Return [x, y] of the center of cell containing provided text 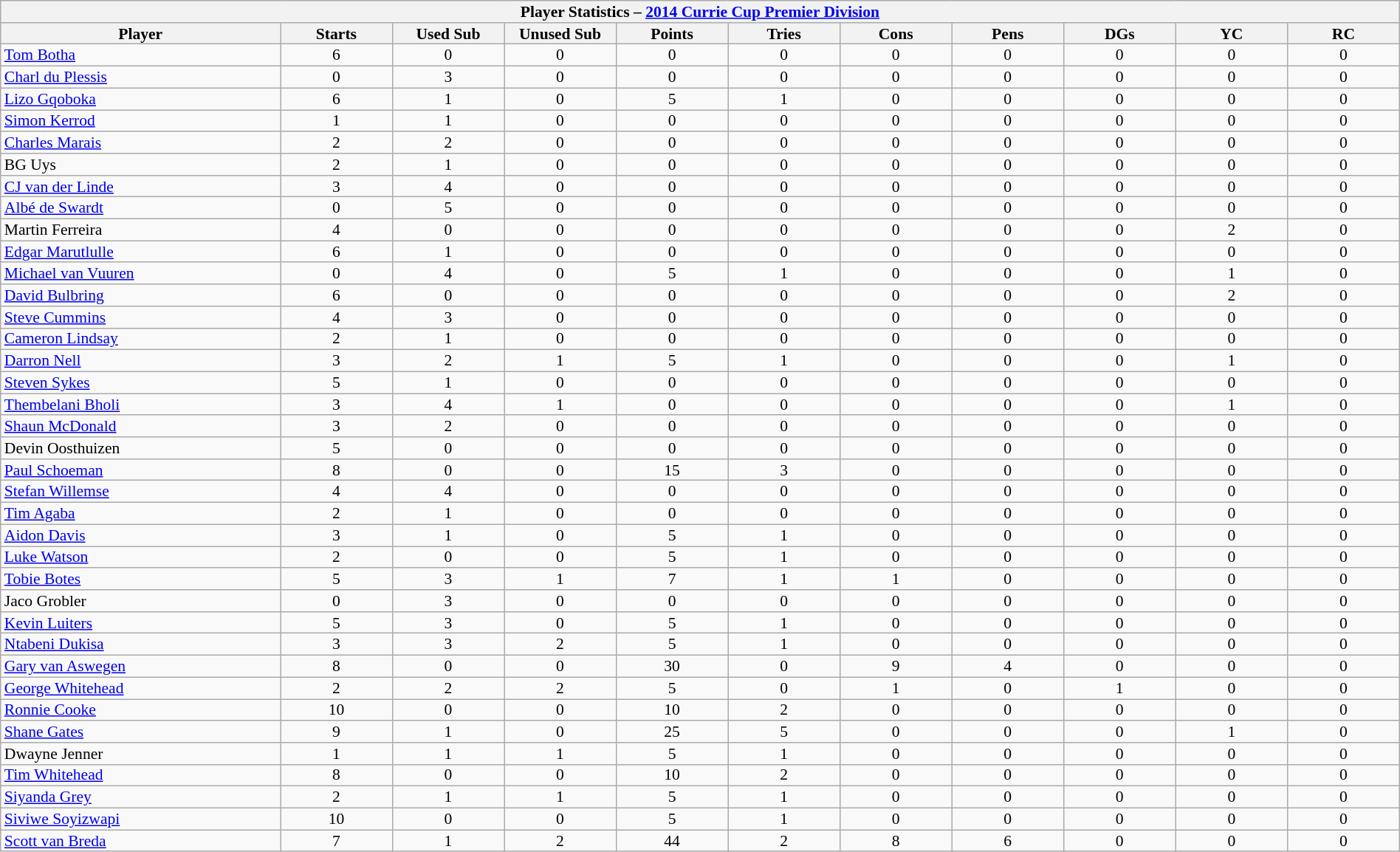
Tries [784, 34]
Paul Schoeman [140, 470]
Gary van Aswegen [140, 667]
DGs [1119, 34]
Pens [1008, 34]
Martin Ferreira [140, 230]
George Whitehead [140, 688]
Thembelani Bholi [140, 405]
Ntabeni Dukisa [140, 645]
Lizo Gqoboka [140, 99]
Tom Botha [140, 55]
Used Sub [448, 34]
25 [672, 732]
Charles Marais [140, 142]
15 [672, 470]
Tobie Botes [140, 580]
Player [140, 34]
Devin Oosthuizen [140, 448]
Simon Kerrod [140, 121]
CJ van der Linde [140, 187]
Cons [896, 34]
Points [672, 34]
Starts [337, 34]
Ronnie Cooke [140, 710]
Darron Nell [140, 361]
Tim Whitehead [140, 776]
44 [672, 841]
Steve Cummins [140, 317]
Edgar Marutlulle [140, 252]
Michael van Vuuren [140, 274]
Charl du Plessis [140, 78]
Cameron Lindsay [140, 339]
Tim Agaba [140, 514]
Kevin Luiters [140, 623]
Jaco Grobler [140, 601]
Albé de Swardt [140, 208]
Unused Sub [560, 34]
Shaun McDonald [140, 427]
Player Statistics – 2014 Currie Cup Premier Division [700, 12]
Luke Watson [140, 557]
Aidon Davis [140, 535]
Scott van Breda [140, 841]
David Bulbring [140, 295]
Siyanda Grey [140, 797]
30 [672, 667]
Dwayne Jenner [140, 754]
BG Uys [140, 165]
Siviwe Soyizwapi [140, 820]
Shane Gates [140, 732]
Steven Sykes [140, 383]
YC [1232, 34]
Stefan Willemse [140, 492]
RC [1344, 34]
